Provide the (x, y) coordinate of the cell's center where the given text is located.  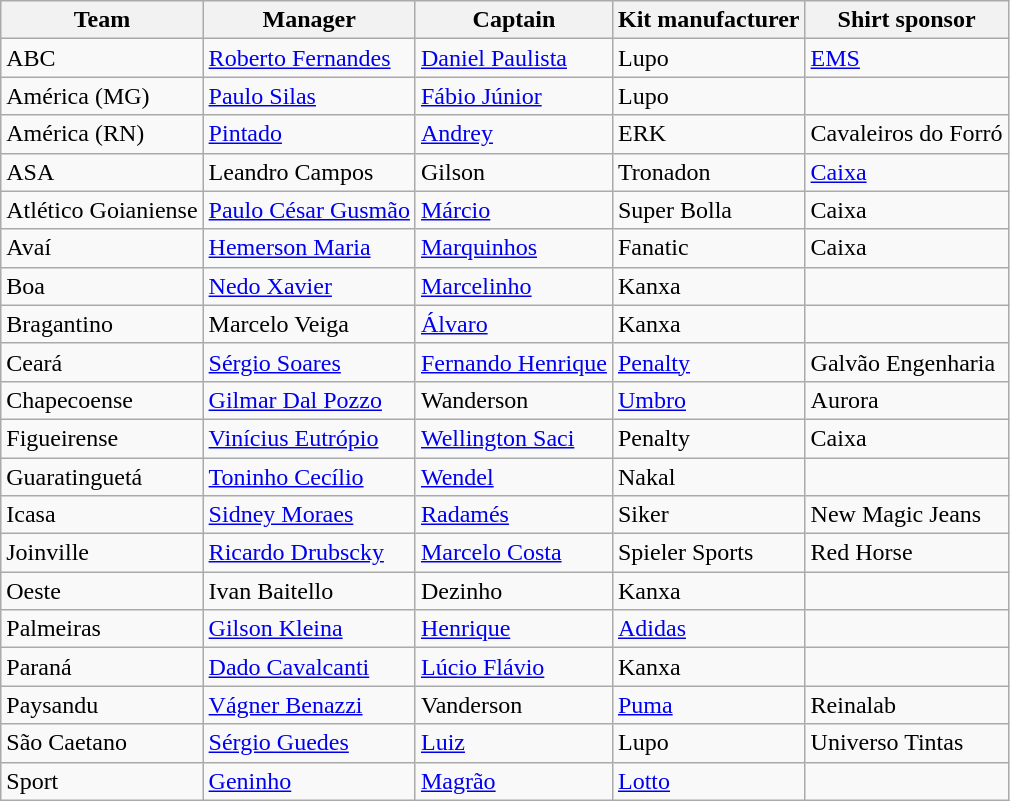
América (RN) (102, 134)
Toninho Cecílio (309, 477)
Boa (102, 286)
Paulo César Gusmão (309, 210)
Nakal (708, 477)
Reinalab (906, 705)
Magrão (514, 781)
Henrique (514, 629)
Tronadon (708, 172)
ASA (102, 172)
Márcio (514, 210)
Adidas (708, 629)
Nedo Xavier (309, 286)
Vágner Benazzi (309, 705)
Hemerson Maria (309, 248)
Geninho (309, 781)
São Caetano (102, 743)
EMS (906, 58)
Álvaro (514, 324)
Sidney Moraes (309, 515)
América (MG) (102, 96)
Ivan Baitello (309, 591)
Figueirense (102, 438)
Paulo Silas (309, 96)
Pintado (309, 134)
Leandro Campos (309, 172)
Vanderson (514, 705)
Fernando Henrique (514, 362)
Daniel Paulista (514, 58)
Sport (102, 781)
Universo Tintas (906, 743)
Team (102, 20)
Joinville (102, 553)
Kit manufacturer (708, 20)
Guaratinguetá (102, 477)
Sérgio Guedes (309, 743)
Gilmar Dal Pozzo (309, 400)
Gilson (514, 172)
Chapecoense (102, 400)
Fanatic (708, 248)
Cavaleiros do Forró (906, 134)
Ceará (102, 362)
Oeste (102, 591)
Icasa (102, 515)
Aurora (906, 400)
Manager (309, 20)
Paysandu (102, 705)
Luiz (514, 743)
Wanderson (514, 400)
Dado Cavalcanti (309, 667)
ABC (102, 58)
Red Horse (906, 553)
Wendel (514, 477)
Puma (708, 705)
Vinícius Eutrópio (309, 438)
Wellington Saci (514, 438)
ERK (708, 134)
Fábio Júnior (514, 96)
Sérgio Soares (309, 362)
Shirt sponsor (906, 20)
Marcelo Veiga (309, 324)
Lotto (708, 781)
Spieler Sports (708, 553)
Bragantino (102, 324)
Paraná (102, 667)
Umbro (708, 400)
Marcelinho (514, 286)
New Magic Jeans (906, 515)
Marquinhos (514, 248)
Atlético Goianiense (102, 210)
Andrey (514, 134)
Radamés (514, 515)
Ricardo Drubscky (309, 553)
Palmeiras (102, 629)
Dezinho (514, 591)
Super Bolla (708, 210)
Roberto Fernandes (309, 58)
Siker (708, 515)
Marcelo Costa (514, 553)
Gilson Kleina (309, 629)
Lúcio Flávio (514, 667)
Avaí (102, 248)
Captain (514, 20)
Galvão Engenharia (906, 362)
